Search for the cell housing the specified text and yield its (x, y) center coordinate. 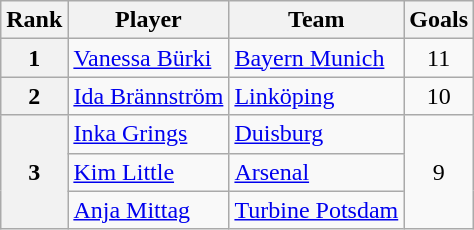
Duisburg (316, 134)
2 (34, 96)
Linköping (316, 96)
9 (439, 172)
11 (439, 58)
Vanessa Bürki (148, 58)
Team (316, 20)
Player (148, 20)
Kim Little (148, 172)
Inka Grings (148, 134)
3 (34, 172)
Rank (34, 20)
Bayern Munich (316, 58)
Anja Mittag (148, 210)
Turbine Potsdam (316, 210)
Ida Brännström (148, 96)
Arsenal (316, 172)
10 (439, 96)
Goals (439, 20)
1 (34, 58)
